Detect which cell encompasses the target text, then output its (x, y) center coordinate. 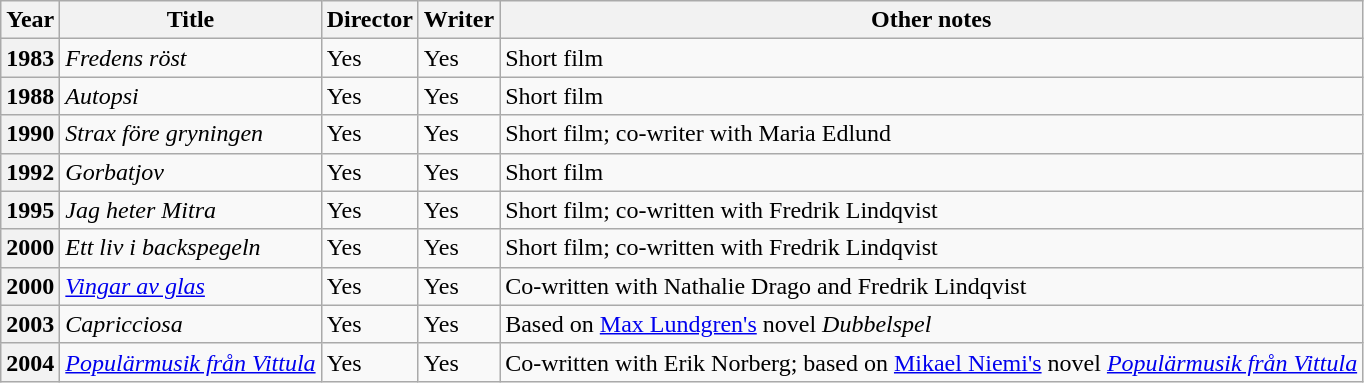
Writer (458, 20)
Autopsi (190, 96)
Jag heter Mitra (190, 210)
Director (370, 20)
1988 (30, 96)
2004 (30, 362)
Co-written with Nathalie Drago and Fredrik Lindqvist (932, 286)
1983 (30, 58)
Year (30, 20)
Capricciosa (190, 324)
Other notes (932, 20)
2003 (30, 324)
Populärmusik från Vittula (190, 362)
Ett liv i backspegeln (190, 248)
Short film; co-writer with Maria Edlund (932, 134)
Vingar av glas (190, 286)
1990 (30, 134)
Fredens röst (190, 58)
1992 (30, 172)
Gorbatjov (190, 172)
Title (190, 20)
Co-written with Erik Norberg; based on Mikael Niemi's novel Populärmusik från Vittula (932, 362)
Based on Max Lundgren's novel Dubbelspel (932, 324)
1995 (30, 210)
Strax före gryningen (190, 134)
